Return (X, Y) of the center of cell containing provided text 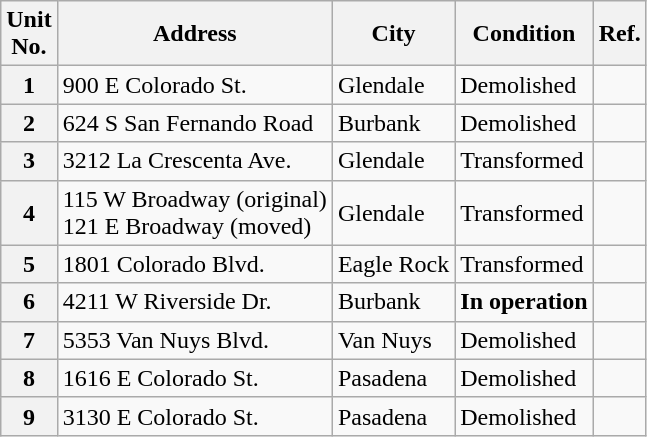
6 (29, 302)
5353 Van Nuys Blvd. (194, 340)
3130 E Colorado St. (194, 416)
900 E Colorado St. (194, 85)
8 (29, 378)
Eagle Rock (393, 264)
3212 La Crescenta Ave. (194, 161)
Address (194, 34)
Van Nuys (393, 340)
UnitNo. (29, 34)
1801 Colorado Blvd. (194, 264)
9 (29, 416)
2 (29, 123)
4 (29, 212)
In operation (524, 302)
3 (29, 161)
1616 E Colorado St. (194, 378)
5 (29, 264)
Ref. (620, 34)
Condition (524, 34)
624 S San Fernando Road (194, 123)
City (393, 34)
7 (29, 340)
1 (29, 85)
115 W Broadway (original)121 E Broadway (moved) (194, 212)
4211 W Riverside Dr. (194, 302)
